Determine the (X, Y) coordinate at the center of the cell enclosing the given text.  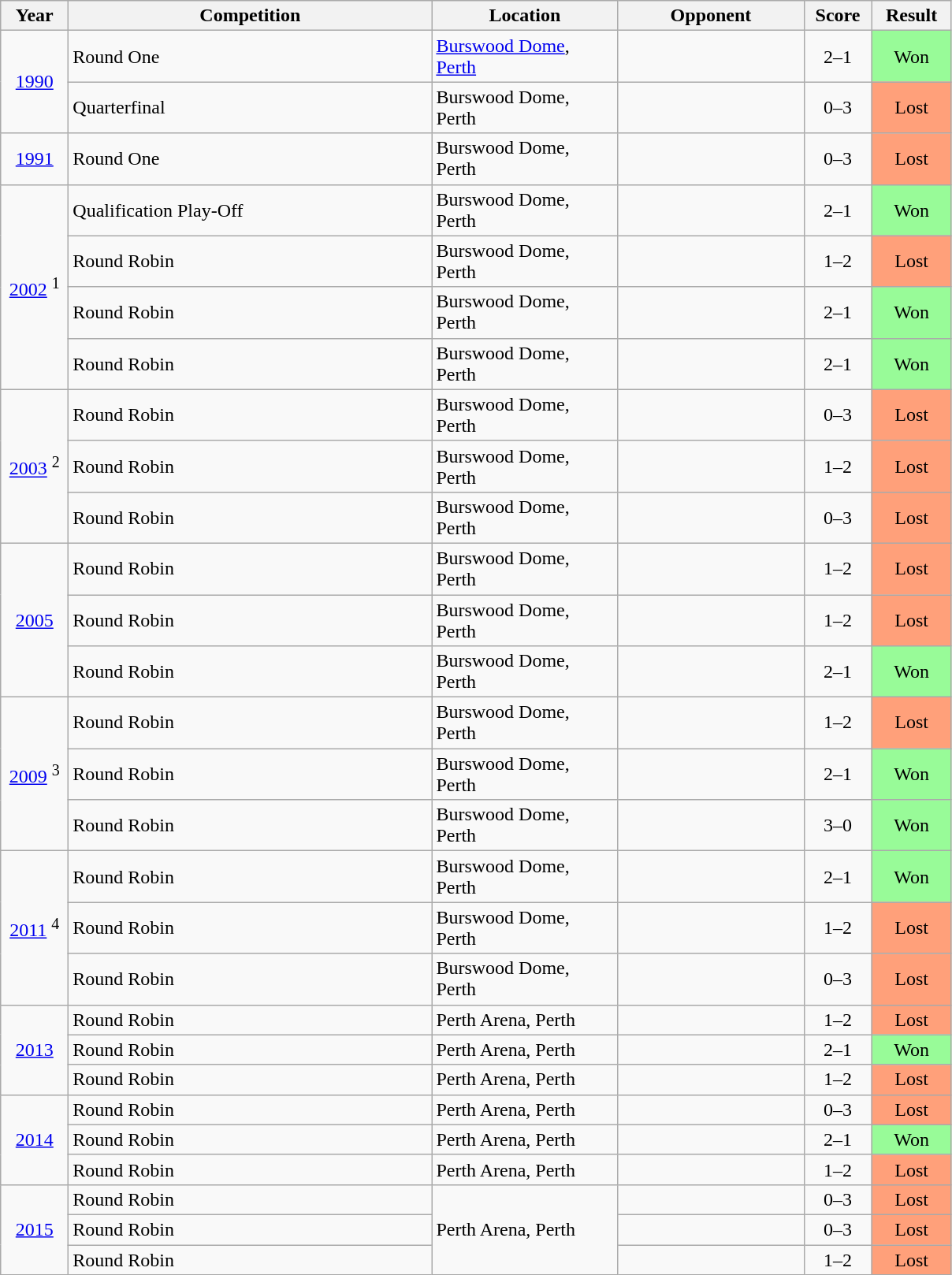
1991 (35, 159)
2009 3 (35, 774)
1990 (35, 82)
Opponent (711, 16)
2015 (35, 1229)
Score (838, 16)
Location (525, 16)
Qualification Play-Off (251, 210)
2014 (35, 1139)
2005 (35, 619)
Year (35, 16)
Quarterfinal (251, 107)
2003 2 (35, 467)
3–0 (838, 826)
Competition (251, 16)
Result (911, 16)
2011 4 (35, 928)
2002 1 (35, 287)
2013 (35, 1050)
